Capture the cell that displays the provided text and extract its (x, y) central coordinate. 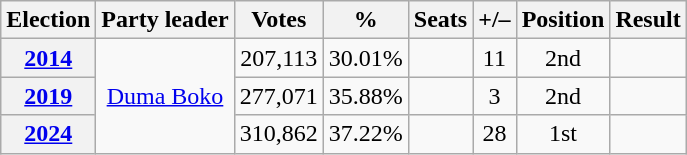
Result (648, 20)
% (366, 20)
Election (48, 20)
Seats (440, 20)
2014 (48, 58)
1st (563, 134)
Position (563, 20)
277,071 (278, 96)
28 (494, 134)
35.88% (366, 96)
Duma Boko (165, 96)
30.01% (366, 58)
37.22% (366, 134)
Votes (278, 20)
2024 (48, 134)
310,862 (278, 134)
11 (494, 58)
2019 (48, 96)
Party leader (165, 20)
3 (494, 96)
207,113 (278, 58)
+/– (494, 20)
